Extract the (x, y) coordinate from the center of the cell holding the provided text.  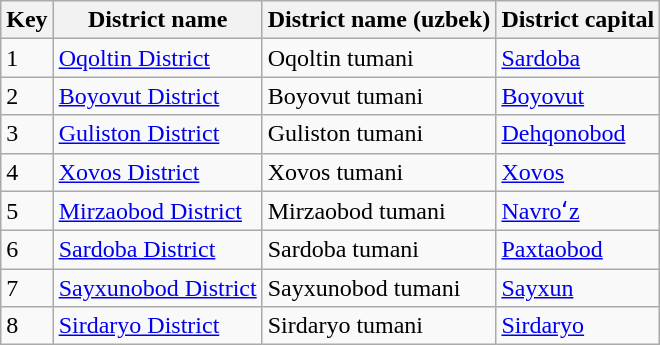
Sayxunobod tumani (379, 288)
Paxtaobod (578, 250)
4 (27, 172)
Mirzaobod tumani (379, 211)
2 (27, 96)
Xovos (578, 172)
Boyovut District (158, 96)
8 (27, 326)
Sirdaryo tumani (379, 326)
Xovos District (158, 172)
7 (27, 288)
Sayxun (578, 288)
Sayxunobod District (158, 288)
Boyovut (578, 96)
District name (158, 20)
Oqoltin tumani (379, 58)
District capital (578, 20)
Navroʻz (578, 211)
District name (uzbek) (379, 20)
Key (27, 20)
Sirdaryo (578, 326)
Mirzaobod District (158, 211)
Sardoba (578, 58)
Guliston District (158, 134)
3 (27, 134)
5 (27, 211)
Xovos tumani (379, 172)
1 (27, 58)
Dehqonobod (578, 134)
Sardoba tumani (379, 250)
Oqoltin District (158, 58)
Sardoba District (158, 250)
Guliston tumani (379, 134)
Boyovut tumani (379, 96)
6 (27, 250)
Sirdaryo District (158, 326)
